Provide the (x, y) coordinate of the cell's center where the given text is located.  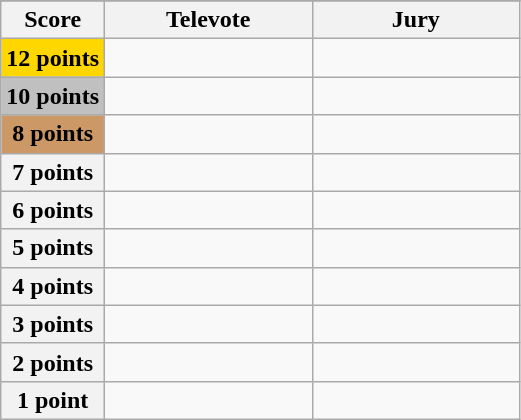
Jury (416, 20)
4 points (53, 286)
10 points (53, 96)
5 points (53, 248)
2 points (53, 362)
Score (53, 20)
6 points (53, 210)
3 points (53, 324)
12 points (53, 58)
7 points (53, 172)
Televote (209, 20)
8 points (53, 134)
1 point (53, 400)
